Locate the cell with the specified text and output its (x, y) center coordinate. 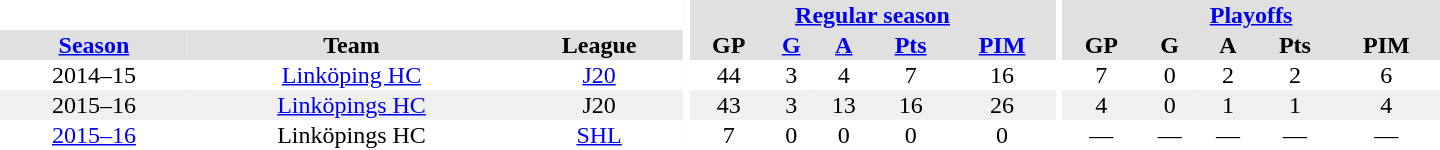
26 (1002, 105)
SHL (599, 135)
44 (728, 75)
Season (94, 45)
43 (728, 105)
Team (352, 45)
2014–15 (94, 75)
Playoffs (1251, 15)
Linköping HC (352, 75)
League (599, 45)
13 (844, 105)
Regular season (872, 15)
6 (1386, 75)
